Capture the cell that displays the provided text and extract its (x, y) central coordinate. 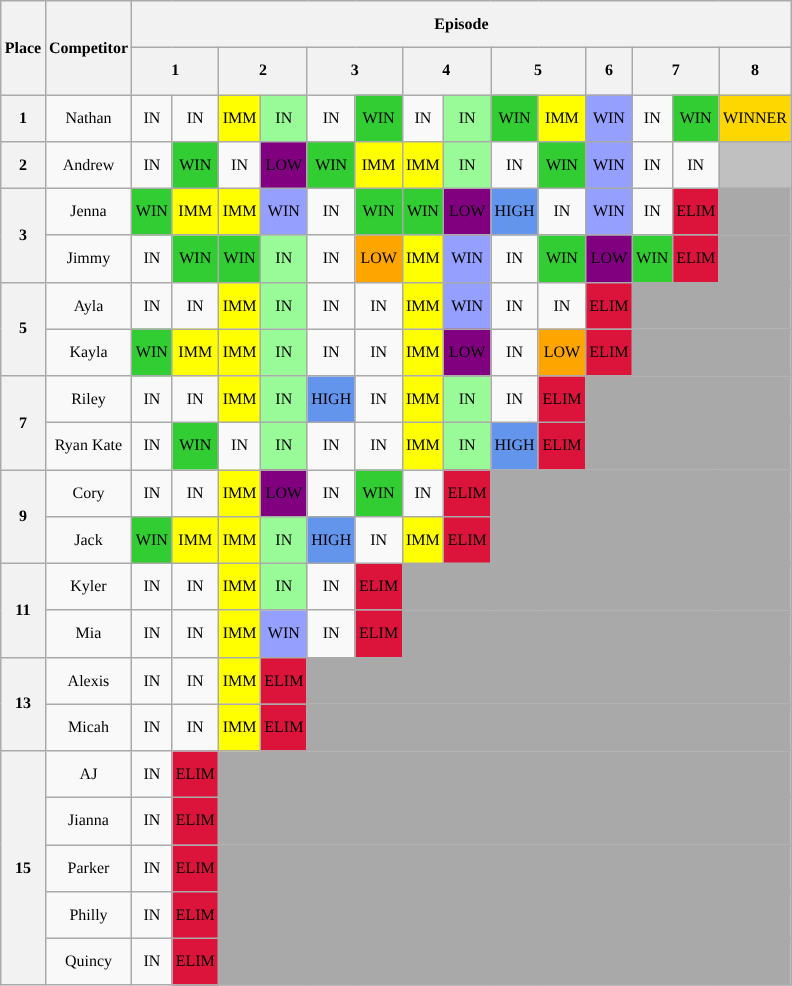
Alexis (88, 680)
Micah (88, 728)
Episode (462, 24)
Jenna (88, 212)
Philly (88, 914)
Andrew (88, 164)
4 (446, 70)
9 (23, 516)
Jack (88, 540)
15 (23, 867)
AJ (88, 774)
Quincy (88, 962)
13 (23, 704)
Jianna (88, 820)
Kyler (88, 586)
WINNER (755, 118)
6 (608, 70)
Competitor (88, 47)
Jimmy (88, 258)
Cory (88, 492)
Ayla (88, 306)
Mia (88, 634)
Place (23, 47)
Parker (88, 868)
Nathan (88, 118)
11 (23, 610)
Ryan Kate (88, 446)
Kayla (88, 352)
Riley (88, 398)
8 (755, 70)
